From the cell containing the given text, extract its center point as [X, Y] coordinate. 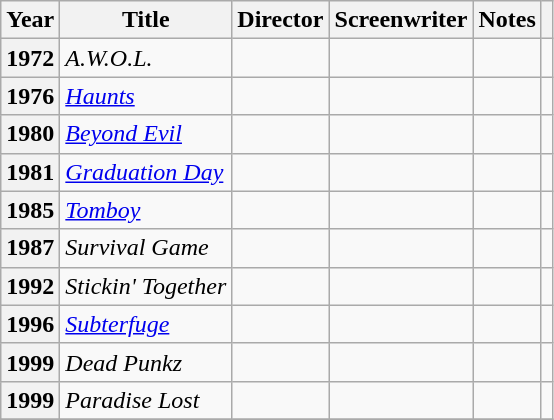
Dead Punkz [146, 362]
1985 [30, 210]
Tomboy [146, 210]
A.W.O.L. [146, 58]
Graduation Day [146, 172]
Year [30, 20]
Paradise Lost [146, 400]
Title [146, 20]
Haunts [146, 96]
1992 [30, 286]
Beyond Evil [146, 134]
Director [280, 20]
Stickin' Together [146, 286]
Screenwriter [401, 20]
Survival Game [146, 248]
1981 [30, 172]
1980 [30, 134]
1972 [30, 58]
Subterfuge [146, 324]
1976 [30, 96]
Notes [507, 20]
1996 [30, 324]
1987 [30, 248]
